Capture the cell that displays the provided text and extract its [X, Y] central coordinate. 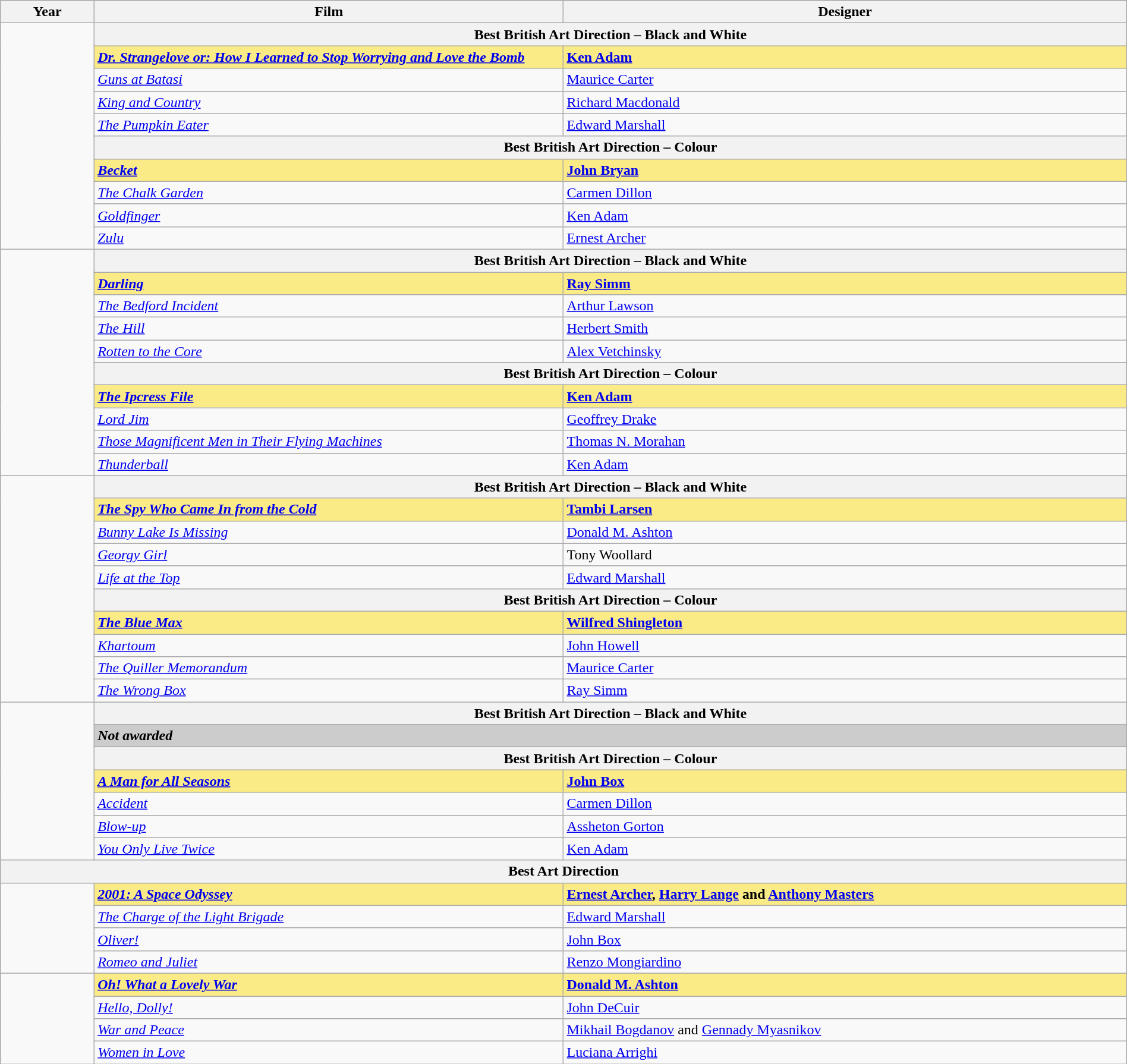
John DeCuir [845, 1008]
Best Art Direction [563, 871]
Life at the Top [329, 577]
2001: A Space Odyssey [329, 894]
Goldfinger [329, 215]
Blow-up [329, 826]
Wilfred Shingleton [845, 622]
Richard Macdonald [845, 102]
Herbert Smith [845, 329]
You Only Live Twice [329, 849]
Lord Jim [329, 419]
King and Country [329, 102]
John Howell [845, 645]
Thunderball [329, 464]
Year [48, 12]
A Man for All Seasons [329, 781]
The Pumpkin Eater [329, 125]
The Quiller Memorandum [329, 668]
The Chalk Garden [329, 193]
Tony Woollard [845, 555]
Renzo Mongiardino [845, 962]
The Ipcress File [329, 396]
The Wrong Box [329, 691]
Arthur Lawson [845, 306]
Thomas N. Morahan [845, 442]
Women in Love [329, 1053]
Rotten to the Core [329, 351]
Zulu [329, 238]
Becket [329, 170]
Ernest Archer, Harry Lange and Anthony Masters [845, 894]
Film [329, 12]
The Charge of the Light Brigade [329, 917]
War and Peace [329, 1030]
The Spy Who Came In from the Cold [329, 509]
Oliver! [329, 939]
Oh! What a Lovely War [329, 984]
The Bedford Incident [329, 306]
Designer [845, 12]
The Hill [329, 329]
Dr. Strangelove or: How I Learned to Stop Worrying and Love the Bomb [329, 57]
Those Magnificent Men in Their Flying Machines [329, 442]
Accident [329, 804]
Georgy Girl [329, 555]
Ernest Archer [845, 238]
Not awarded [611, 736]
The Blue Max [329, 622]
Hello, Dolly! [329, 1008]
Mikhail Bogdanov and Gennady Myasnikov [845, 1030]
Assheton Gorton [845, 826]
Bunny Lake Is Missing [329, 532]
Tambi Larsen [845, 509]
Alex Vetchinsky [845, 351]
Darling [329, 284]
John Bryan [845, 170]
Khartoum [329, 645]
Guns at Batasi [329, 80]
Luciana Arrighi [845, 1053]
Romeo and Juliet [329, 962]
Geoffrey Drake [845, 419]
